Locate the cell with the specified text and output its [x, y] center coordinate. 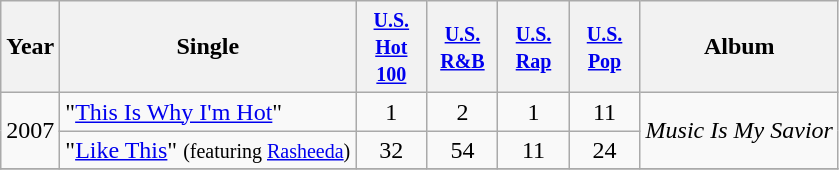
"This Is Why I'm Hot" [208, 112]
U.S. Pop [604, 47]
32 [392, 150]
U.S. Hot 100 [392, 47]
Single [208, 47]
Year [30, 47]
Album [739, 47]
2007 [30, 131]
U.S. Rap [534, 47]
U.S. R&B [462, 47]
"Like This" (featuring Rasheeda) [208, 150]
2 [462, 112]
Music Is My Savior [739, 131]
24 [604, 150]
54 [462, 150]
